Return the (X, Y) coordinate for the center point of the cell that contains the specified text.  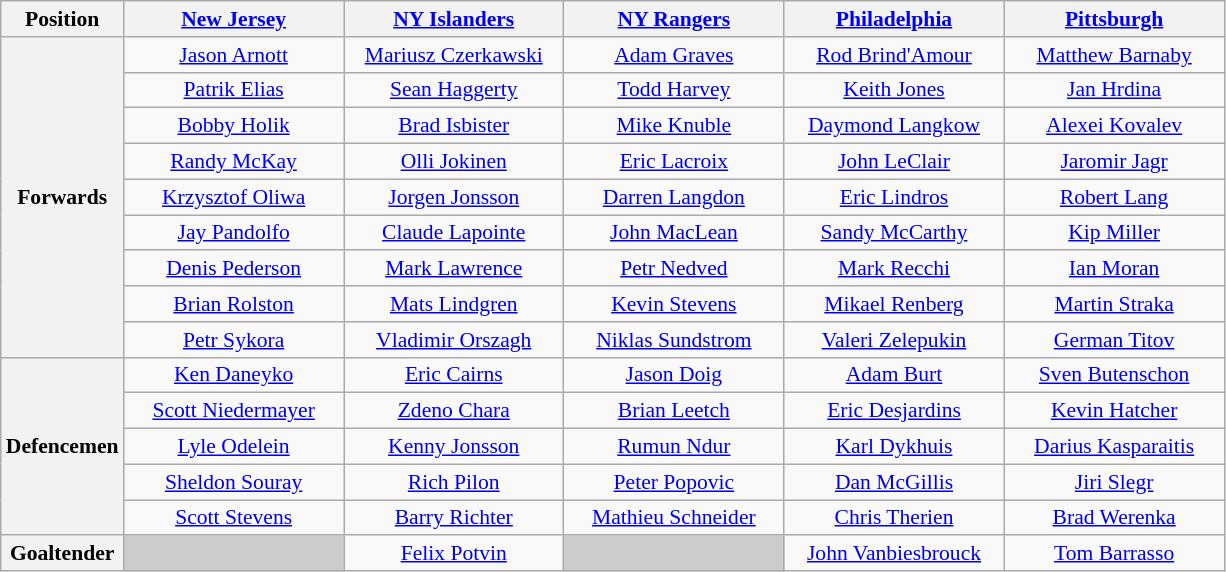
John LeClair (894, 162)
Todd Harvey (674, 90)
Rumun Ndur (674, 447)
Rod Brind'Amour (894, 55)
Ken Daneyko (234, 375)
Keith Jones (894, 90)
Jorgen Jonsson (454, 197)
Eric Lacroix (674, 162)
Mariusz Czerkawski (454, 55)
Niklas Sundstrom (674, 340)
Sven Butenschon (1114, 375)
Eric Cairns (454, 375)
Rich Pilon (454, 482)
NY Islanders (454, 19)
Forwards (62, 198)
Robert Lang (1114, 197)
Dan McGillis (894, 482)
Brad Werenka (1114, 518)
Darius Kasparaitis (1114, 447)
Kenny Jonsson (454, 447)
Petr Nedved (674, 269)
NY Rangers (674, 19)
Felix Potvin (454, 554)
Peter Popovic (674, 482)
Mark Lawrence (454, 269)
Jaromir Jagr (1114, 162)
Defencemen (62, 446)
Mathieu Schneider (674, 518)
John MacLean (674, 233)
Barry Richter (454, 518)
New Jersey (234, 19)
Karl Dykhuis (894, 447)
German Titov (1114, 340)
Kevin Hatcher (1114, 411)
Adam Burt (894, 375)
Sheldon Souray (234, 482)
Pittsburgh (1114, 19)
Darren Langdon (674, 197)
Martin Straka (1114, 304)
Olli Jokinen (454, 162)
Denis Pederson (234, 269)
Brian Rolston (234, 304)
Jan Hrdina (1114, 90)
Tom Barrasso (1114, 554)
Claude Lapointe (454, 233)
Lyle Odelein (234, 447)
Ian Moran (1114, 269)
Vladimir Orszagh (454, 340)
Scott Stevens (234, 518)
John Vanbiesbrouck (894, 554)
Brian Leetch (674, 411)
Mats Lindgren (454, 304)
Brad Isbister (454, 126)
Sean Haggerty (454, 90)
Philadelphia (894, 19)
Eric Desjardins (894, 411)
Matthew Barnaby (1114, 55)
Sandy McCarthy (894, 233)
Petr Sykora (234, 340)
Patrik Elias (234, 90)
Mikael Renberg (894, 304)
Eric Lindros (894, 197)
Jason Arnott (234, 55)
Goaltender (62, 554)
Alexei Kovalev (1114, 126)
Chris Therien (894, 518)
Kevin Stevens (674, 304)
Mark Recchi (894, 269)
Position (62, 19)
Kip Miller (1114, 233)
Adam Graves (674, 55)
Krzysztof Oliwa (234, 197)
Randy McKay (234, 162)
Jiri Slegr (1114, 482)
Zdeno Chara (454, 411)
Bobby Holik (234, 126)
Daymond Langkow (894, 126)
Scott Niedermayer (234, 411)
Jay Pandolfo (234, 233)
Valeri Zelepukin (894, 340)
Jason Doig (674, 375)
Mike Knuble (674, 126)
